Extract the [X, Y] coordinate from the center of the cell holding the provided text.  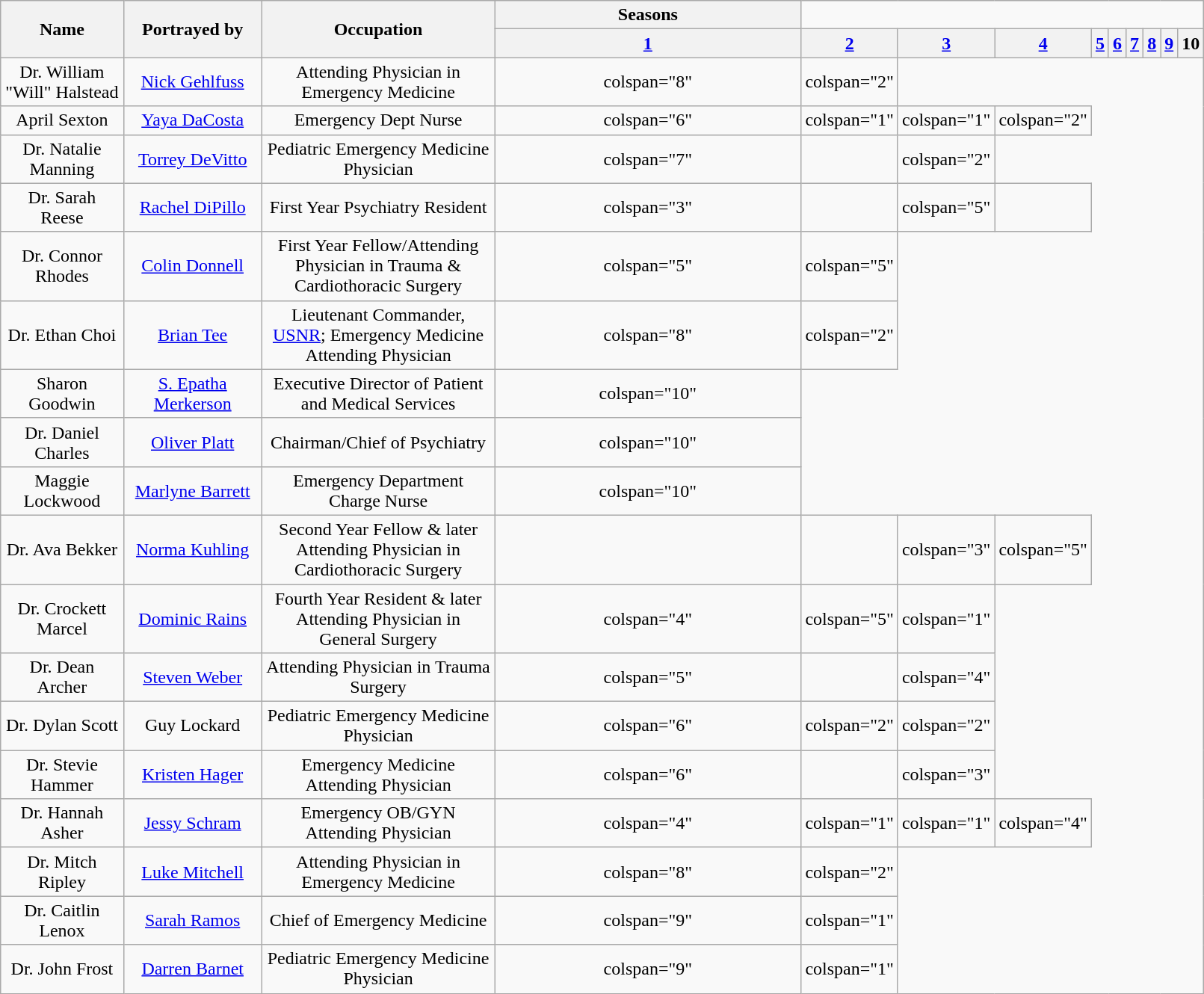
Torrey DeVitto [193, 158]
Kristen Hager [193, 774]
Dr. Hannah Asher [62, 824]
3 [946, 43]
April Sexton [62, 120]
2 [850, 43]
6 [1117, 43]
Norma Kuhling [193, 549]
4 [1043, 43]
Marlyne Barrett [193, 490]
Dr. Ethan Choi [62, 335]
Dr. Stevie Hammer [62, 774]
Dr. Crockett Marcel [62, 619]
Sharon Goodwin [62, 393]
Name [62, 29]
Dr. Daniel Charles [62, 442]
Dr. Natalie Manning [62, 158]
Dominic Rains [193, 619]
Jessy Schram [193, 824]
Dr. Dean Archer [62, 677]
Dr. Dylan Scott [62, 726]
Executive Director of Patient and Medical Services [378, 393]
First Year Fellow/Attending Physician in Trauma & Cardiothoracic Surgery [378, 266]
9 [1169, 43]
Guy Lockard [193, 726]
5 [1100, 43]
Dr. William "Will" Halstead [62, 82]
Attending Physician in Trauma Surgery [378, 677]
Dr. Mitch Ripley [62, 871]
10 [1191, 43]
Rachel DiPillo [193, 208]
Dr. Caitlin Lenox [62, 921]
Seasons [648, 15]
Yaya DaCosta [193, 120]
Chairman/Chief of Psychiatry [378, 442]
Sarah Ramos [193, 921]
Emergency Department Charge Nurse [378, 490]
Lieutenant Commander, USNR; Emergency Medicine Attending Physician [378, 335]
Maggie Lockwood [62, 490]
7 [1134, 43]
Oliver Platt [193, 442]
Dr. Ava Bekker [62, 549]
Dr. Sarah Reese [62, 208]
Fourth Year Resident & later Attending Physician in General Surgery [378, 619]
Nick Gehlfuss [193, 82]
1 [648, 43]
First Year Psychiatry Resident [378, 208]
Chief of Emergency Medicine [378, 921]
Dr. Connor Rhodes [62, 266]
Brian Tee [193, 335]
Luke Mitchell [193, 871]
Emergency OB/GYN Attending Physician [378, 824]
Steven Weber [193, 677]
Darren Barnet [193, 969]
8 [1152, 43]
Occupation [378, 29]
Portrayed by [193, 29]
Colin Donnell [193, 266]
Emergency Medicine Attending Physician [378, 774]
colspan="7" [648, 158]
S. Epatha Merkerson [193, 393]
Emergency Dept Nurse [378, 120]
Second Year Fellow & later Attending Physician in Cardiothoracic Surgery [378, 549]
Dr. John Frost [62, 969]
